Return the [X, Y] coordinate for the center point of the cell that contains the specified text.  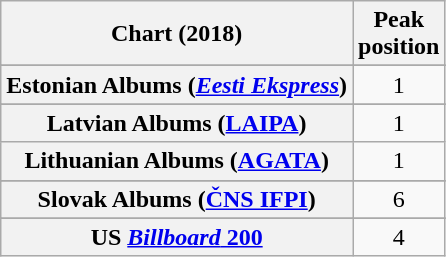
Peak position [399, 34]
Estonian Albums (Eesti Ekspress) [177, 85]
Slovak Albums (ČNS IFPI) [177, 199]
6 [399, 199]
Latvian Albums (LAIPA) [177, 123]
Lithuanian Albums (AGATA) [177, 161]
US Billboard 200 [177, 237]
4 [399, 237]
Chart (2018) [177, 34]
